From the cell containing the given text, extract its center point as [x, y] coordinate. 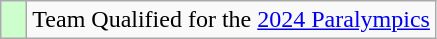
Team Qualified for the 2024 Paralympics [232, 20]
